Detect which cell encompasses the target text, then output its (X, Y) center coordinate. 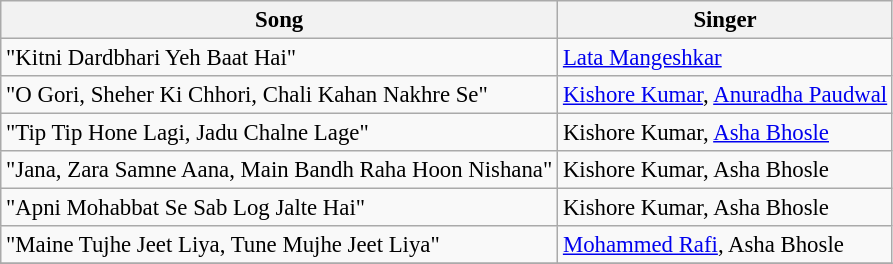
"Kitni Dardbhari Yeh Baat Hai" (280, 58)
Singer (726, 20)
Mohammed Rafi, Asha Bhosle (726, 245)
"O Gori, Sheher Ki Chhori, Chali Kahan Nakhre Se" (280, 95)
"Apni Mohabbat Se Sab Log Jalte Hai" (280, 208)
"Tip Tip Hone Lagi, Jadu Chalne Lage" (280, 133)
"Jana, Zara Samne Aana, Main Bandh Raha Hoon Nishana" (280, 170)
"Maine Tujhe Jeet Liya, Tune Mujhe Jeet Liya" (280, 245)
Kishore Kumar, Anuradha Paudwal (726, 95)
Song (280, 20)
Lata Mangeshkar (726, 58)
